For the text-containing cell, return its midpoint in [X, Y] coordinate format. 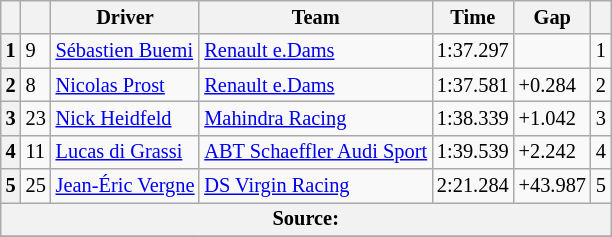
1:39.539 [473, 152]
1:37.581 [473, 85]
+1.042 [552, 118]
Nicolas Prost [126, 85]
1:37.297 [473, 51]
DS Virgin Racing [316, 186]
1:38.339 [473, 118]
Lucas di Grassi [126, 152]
11 [36, 152]
+43.987 [552, 186]
9 [36, 51]
Nick Heidfeld [126, 118]
Driver [126, 17]
Sébastien Buemi [126, 51]
Team [316, 17]
Time [473, 17]
23 [36, 118]
Mahindra Racing [316, 118]
Source: [306, 219]
2:21.284 [473, 186]
Gap [552, 17]
25 [36, 186]
+2.242 [552, 152]
8 [36, 85]
ABT Schaeffler Audi Sport [316, 152]
+0.284 [552, 85]
Jean-Éric Vergne [126, 186]
